Identify which cell holds the provided text, then report its [x, y] central coordinate. 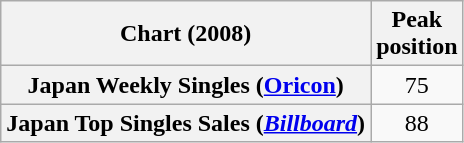
Peakposition [417, 34]
88 [417, 123]
Chart (2008) [186, 34]
Japan Weekly Singles (Oricon) [186, 85]
Japan Top Singles Sales (Billboard) [186, 123]
75 [417, 85]
